From the cell containing the given text, extract its center point as [x, y] coordinate. 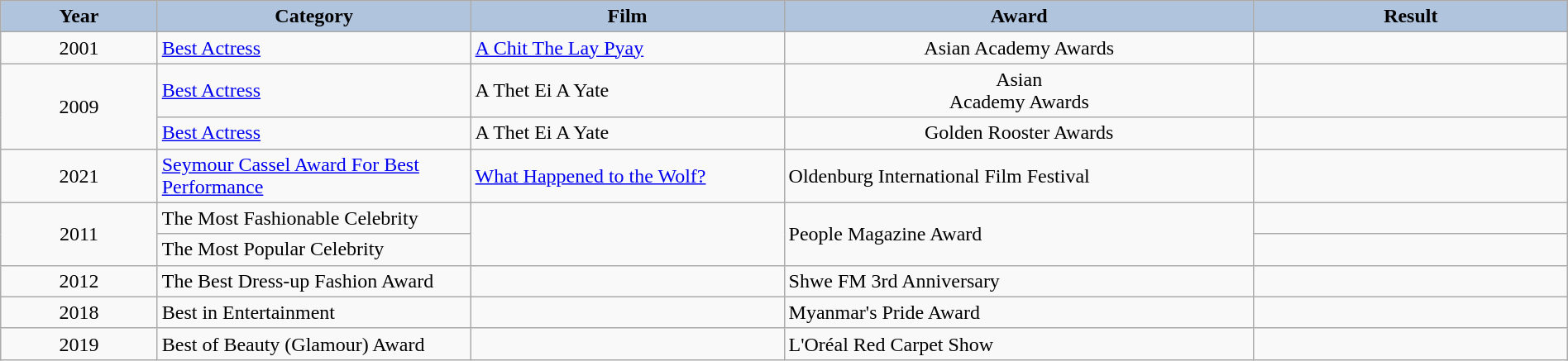
2021 [79, 175]
Asian Academy Awards [1019, 48]
What Happened to the Wolf? [627, 175]
Year [79, 17]
L'Oréal Red Carpet Show [1019, 344]
2018 [79, 312]
The Best Dress-up Fashion Award [314, 281]
Best of Beauty (Glamour) Award [314, 344]
Best in Entertainment [314, 312]
AsianAcademy Awards [1019, 91]
Seymour Cassel Award For Best Performance [314, 175]
Category [314, 17]
Myanmar's Pride Award [1019, 312]
2019 [79, 344]
A Chit The Lay Pyay [627, 48]
Shwe FM 3rd Anniversary [1019, 281]
The Most Popular Celebrity [314, 249]
Film [627, 17]
People Magazine Award [1019, 234]
Result [1411, 17]
2012 [79, 281]
Oldenburg International Film Festival [1019, 175]
2001 [79, 48]
Golden Rooster Awards [1019, 133]
2011 [79, 234]
2009 [79, 106]
Award [1019, 17]
The Most Fashionable Celebrity [314, 218]
